For the text-containing cell, return its midpoint in [x, y] coordinate format. 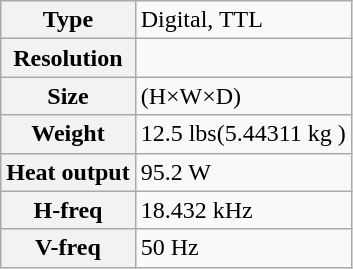
12.5 lbs(5.44311 kg ) [243, 134]
Type [68, 20]
Resolution [68, 58]
H-freq [68, 210]
Weight [68, 134]
Digital, TTL [243, 20]
95.2 W [243, 172]
50 Hz [243, 248]
Size [68, 96]
V-freq [68, 248]
18.432 kHz [243, 210]
(H×W×D) [243, 96]
Heat output [68, 172]
